Scan for the cell matching the given text and deliver its (x, y) coordinate at center. 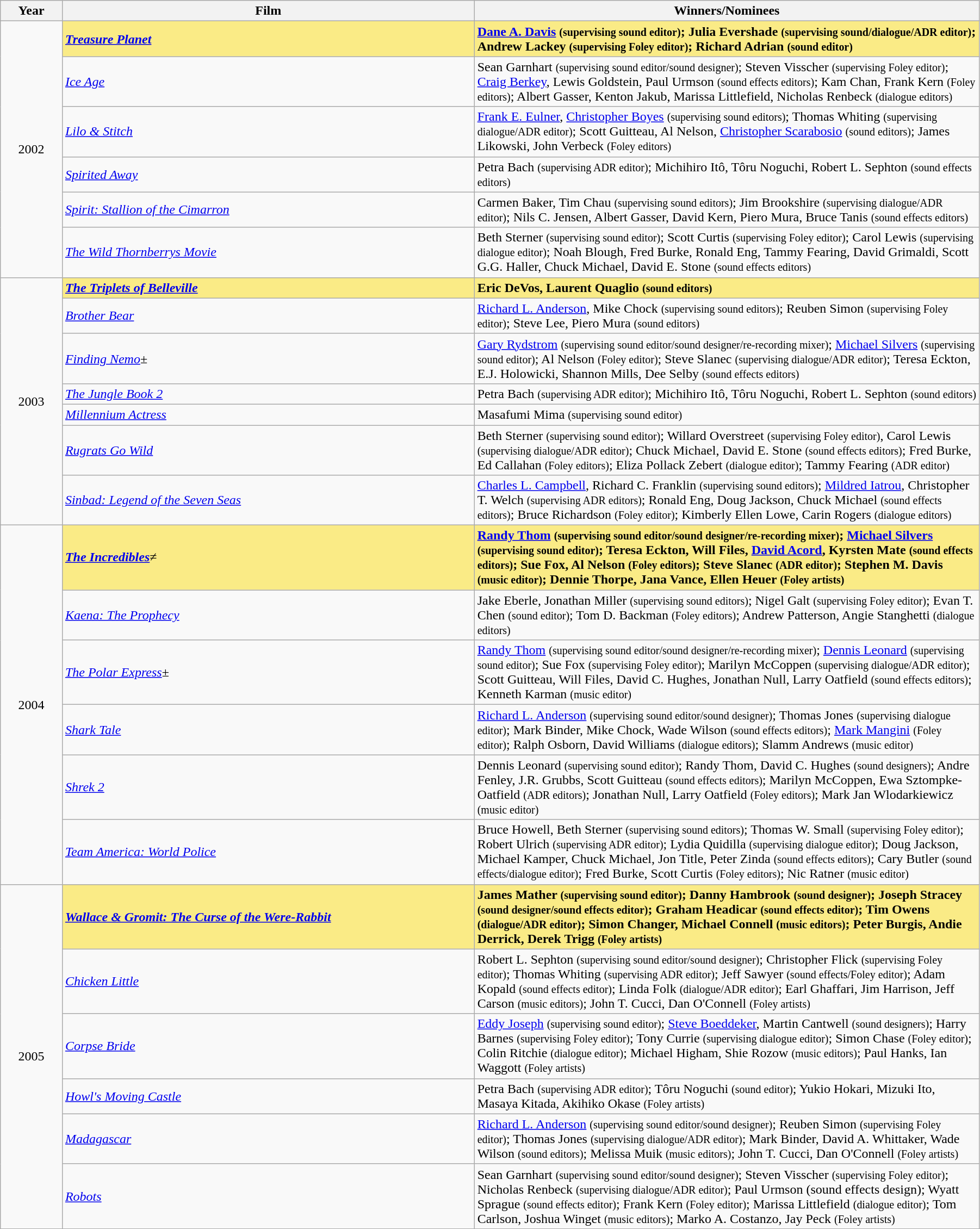
The Triplets of Belleville (268, 288)
Year (32, 11)
Madagascar (268, 1139)
The Polar Express± (268, 672)
Millennium Actress (268, 414)
Kaena: The Prophecy (268, 615)
The Wild Thornberrys Movie (268, 252)
Eric DeVos, Laurent Quaglio (sound editors) (727, 288)
Petra Bach (supervising ADR editor); Michihiro Itô, Tôru Noguchi, Robert L. Sephton (sound effects editors) (727, 174)
Film (268, 11)
Shark Tale (268, 730)
Treasure Planet (268, 39)
The Incredibles≠ (268, 558)
The Jungle Book 2 (268, 394)
Lilo & Stitch (268, 132)
Wallace & Gromit: The Curse of the Were-Rabbit (268, 917)
Shrek 2 (268, 787)
Robots (268, 1196)
Petra Bach (supervising ADR editor); Tôru Noguchi (sound editor); Yukio Hokari, Mizuki Ito, Masaya Kitada, Akihiko Okase (Foley artists) (727, 1096)
Spirited Away (268, 174)
2004 (32, 705)
Winners/Nominees (727, 11)
Spirit: Stallion of the Cimarron (268, 210)
Finding Nemo± (268, 358)
Petra Bach (supervising ADR editor); Michihiro Itô, Tôru Noguchi, Robert L. Sephton (sound editors) (727, 394)
Howl's Moving Castle (268, 1096)
2005 (32, 1056)
Masafumi Mima (supervising sound editor) (727, 414)
Team America: World Police (268, 852)
Sinbad: Legend of the Seven Seas (268, 500)
Richard L. Anderson, Mike Chock (supervising sound editors); Reuben Simon (supervising Foley editor); Steve Lee, Piero Mura (sound editors) (727, 315)
Rugrats Go Wild (268, 450)
Ice Age (268, 82)
2002 (32, 149)
Corpse Bride (268, 1046)
Chicken Little (268, 981)
Brother Bear (268, 315)
2003 (32, 401)
